Pinpoint the cell where the given text exists, returning its (X, Y) midpoint coordinate. 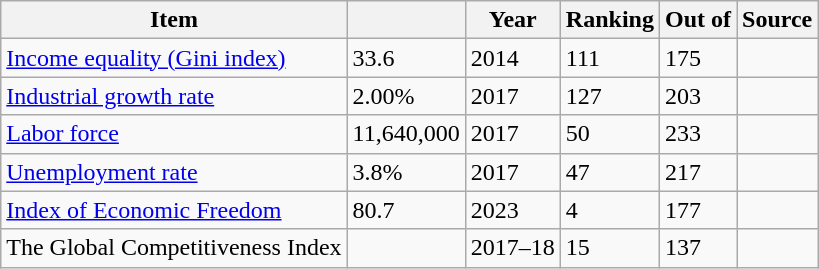
Ranking (610, 20)
Industrial growth rate (174, 96)
Index of Economic Freedom (174, 210)
Unemployment rate (174, 172)
47 (610, 172)
Year (512, 20)
Source (776, 20)
177 (698, 210)
4 (610, 210)
2017–18 (512, 248)
11,640,000 (406, 134)
233 (698, 134)
127 (610, 96)
3.8% (406, 172)
2023 (512, 210)
2.00% (406, 96)
Item (174, 20)
2014 (512, 58)
175 (698, 58)
111 (610, 58)
The Global Competitiveness Index (174, 248)
137 (698, 248)
33.6 (406, 58)
Income equality (Gini index) (174, 58)
15 (610, 248)
Out of (698, 20)
203 (698, 96)
80.7 (406, 210)
50 (610, 134)
217 (698, 172)
Labor force (174, 134)
